Identify which cell holds the provided text, then report its [x, y] central coordinate. 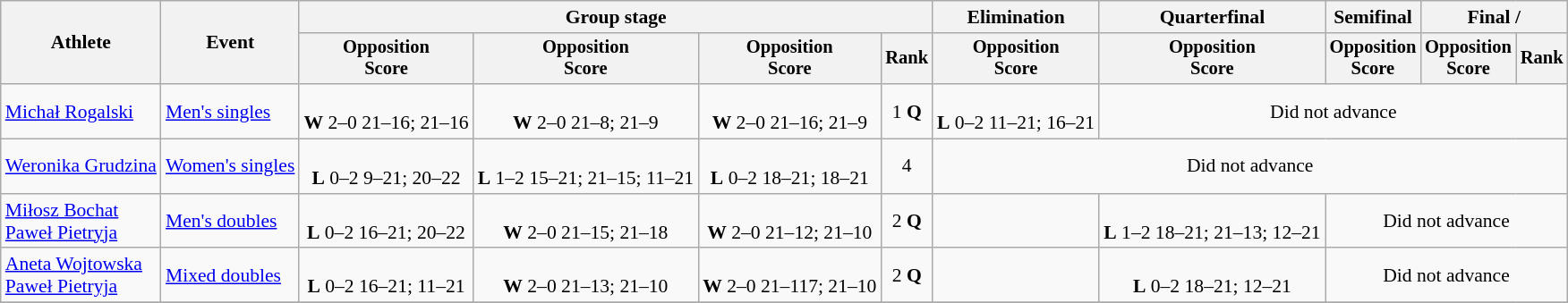
Men's doubles [230, 222]
W 2–0 21–16; 21–9 [789, 111]
L 0–2 16–21; 20–22 [386, 222]
L 0–2 11–21; 16–21 [1016, 111]
Quarterfinal [1212, 17]
4 [907, 166]
L 1–2 15–21; 21–15; 11–21 [586, 166]
Weronika Grudzina [81, 166]
L 0–2 16–21; 11–21 [386, 275]
Final / [1494, 17]
L 0–2 18–21; 18–21 [789, 166]
L 0–2 18–21; 12–21 [1212, 275]
W 2–0 21–8; 21–9 [586, 111]
W 2–0 21–12; 21–10 [789, 222]
Women's singles [230, 166]
Group stage [616, 17]
Miłosz BochatPaweł Pietryja [81, 222]
W 2–0 21–15; 21–18 [586, 222]
L 1–2 18–21; 21–13; 12–21 [1212, 222]
Elimination [1016, 17]
W 2–0 21–16; 21–16 [386, 111]
Mixed doubles [230, 275]
L 0–2 9–21; 20–22 [386, 166]
1 Q [907, 111]
W 2–0 21–117; 21–10 [789, 275]
Semifinal [1373, 17]
W 2–0 21–13; 21–10 [586, 275]
Aneta WojtowskaPaweł Pietryja [81, 275]
Event [230, 43]
Athlete [81, 43]
Men's singles [230, 111]
Michał Rogalski [81, 111]
